From the cell containing the given text, extract its center point as (X, Y) coordinate. 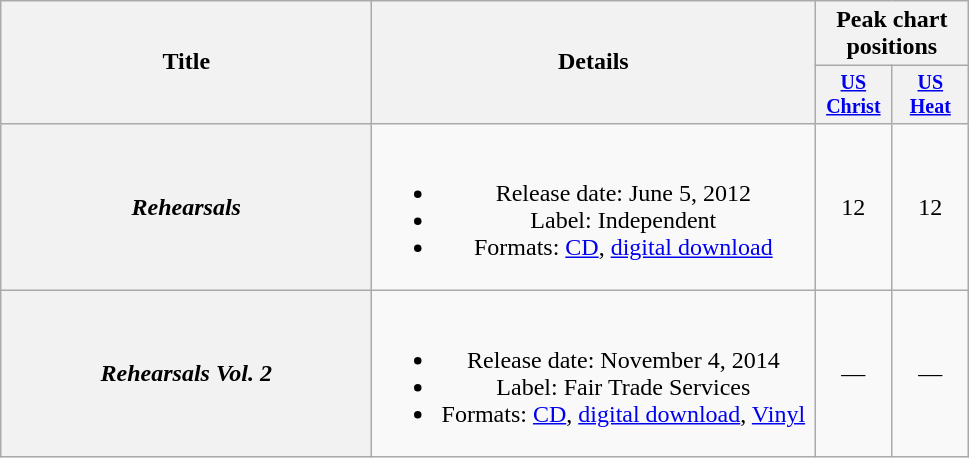
USHeat (930, 94)
Rehearsals Vol. 2 (186, 374)
Title (186, 62)
Peak chart positions (892, 34)
Release date: June 5, 2012Label: IndependentFormats: CD, digital download (594, 206)
Details (594, 62)
USChrist (854, 94)
Rehearsals (186, 206)
Release date: November 4, 2014Label: Fair Trade ServicesFormats: CD, digital download, Vinyl (594, 374)
